Output the (X, Y) coordinate of the center of the cell containing the given text.  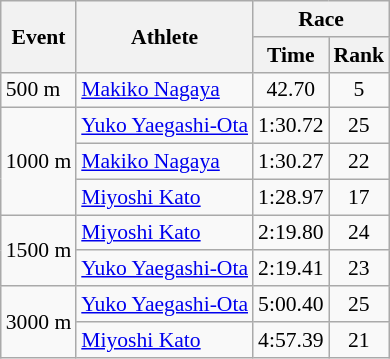
Rank (360, 55)
2:19.80 (290, 233)
5 (360, 90)
1:30.27 (290, 162)
17 (360, 197)
Race (321, 19)
24 (360, 233)
Event (38, 36)
21 (360, 340)
5:00.40 (290, 304)
500 m (38, 90)
4:57.39 (290, 340)
1500 m (38, 250)
1:28.97 (290, 197)
1000 m (38, 162)
Time (290, 55)
42.70 (290, 90)
3000 m (38, 322)
2:19.41 (290, 269)
1:30.72 (290, 126)
22 (360, 162)
23 (360, 269)
Athlete (164, 36)
